Determine the [x, y] coordinate at the center of the cell enclosing the given text.  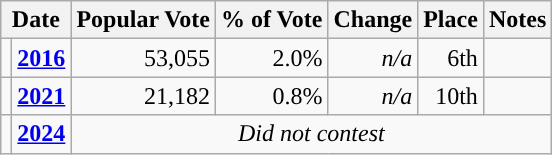
Place [451, 20]
Popular Vote [144, 20]
2024 [42, 134]
Did not contest [312, 134]
53,055 [144, 58]
Change [373, 20]
% of Vote [272, 20]
2.0% [272, 58]
21,182 [144, 96]
10th [451, 96]
2016 [42, 58]
Date [36, 20]
Notes [517, 20]
0.8% [272, 96]
6th [451, 58]
2021 [42, 96]
